Search for the cell housing the specified text and yield its (x, y) center coordinate. 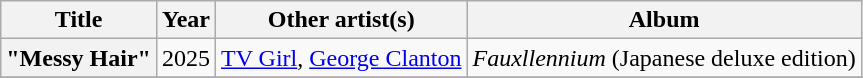
Year (186, 20)
Album (664, 20)
"Messy Hair" (79, 58)
Fauxllennium (Japanese deluxe edition) (664, 58)
TV Girl, George Clanton (342, 58)
2025 (186, 58)
Other artist(s) (342, 20)
Title (79, 20)
